Output the (x, y) coordinate of the center of the cell containing the given text.  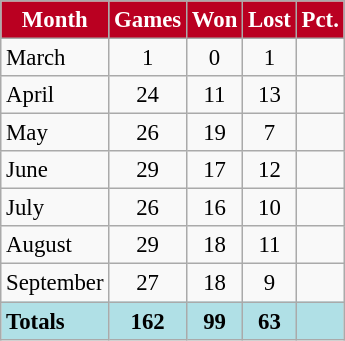
July (55, 208)
September (55, 283)
9 (270, 283)
0 (214, 58)
24 (148, 95)
Month (55, 20)
12 (270, 170)
63 (270, 321)
Totals (55, 321)
19 (214, 133)
13 (270, 95)
Lost (270, 20)
10 (270, 208)
27 (148, 283)
April (55, 95)
March (55, 58)
Won (214, 20)
16 (214, 208)
August (55, 245)
162 (148, 321)
7 (270, 133)
17 (214, 170)
Pct. (320, 20)
99 (214, 321)
Games (148, 20)
May (55, 133)
June (55, 170)
